From the cell containing the given text, extract its center point as (x, y) coordinate. 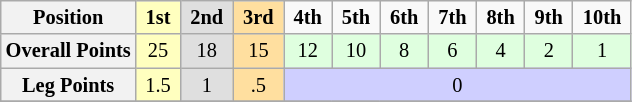
8 (404, 51)
7th (452, 17)
3rd (258, 17)
6 (452, 51)
25 (158, 51)
6th (404, 17)
2 (549, 51)
18 (206, 51)
15 (258, 51)
Leg Points (68, 85)
5th (356, 17)
1st (158, 17)
.5 (258, 85)
8th (500, 17)
4 (500, 51)
10th (602, 17)
2nd (206, 17)
9th (549, 17)
1.5 (158, 85)
10 (356, 51)
0 (458, 85)
Position (68, 17)
Overall Points (68, 51)
12 (308, 51)
4th (308, 17)
